Return (X, Y) of the center of cell containing provided text 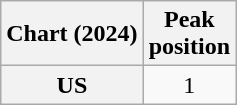
Peakposition (189, 34)
Chart (2024) (72, 34)
US (72, 85)
1 (189, 85)
